For the text-containing cell, return its midpoint in [X, Y] coordinate format. 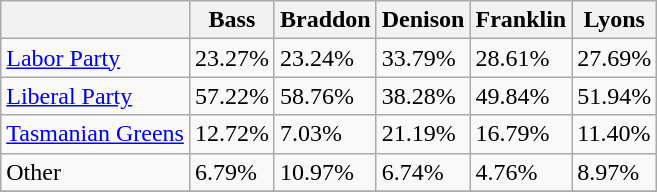
Tasmanian Greens [96, 134]
4.76% [521, 172]
57.22% [232, 96]
33.79% [423, 58]
11.40% [614, 134]
21.19% [423, 134]
8.97% [614, 172]
6.79% [232, 172]
16.79% [521, 134]
49.84% [521, 96]
Liberal Party [96, 96]
51.94% [614, 96]
Braddon [325, 20]
23.27% [232, 58]
58.76% [325, 96]
12.72% [232, 134]
Labor Party [96, 58]
7.03% [325, 134]
Franklin [521, 20]
Bass [232, 20]
6.74% [423, 172]
Other [96, 172]
23.24% [325, 58]
28.61% [521, 58]
Denison [423, 20]
38.28% [423, 96]
27.69% [614, 58]
Lyons [614, 20]
10.97% [325, 172]
